Provide the (x, y) coordinate of the cell's center where the given text is located.  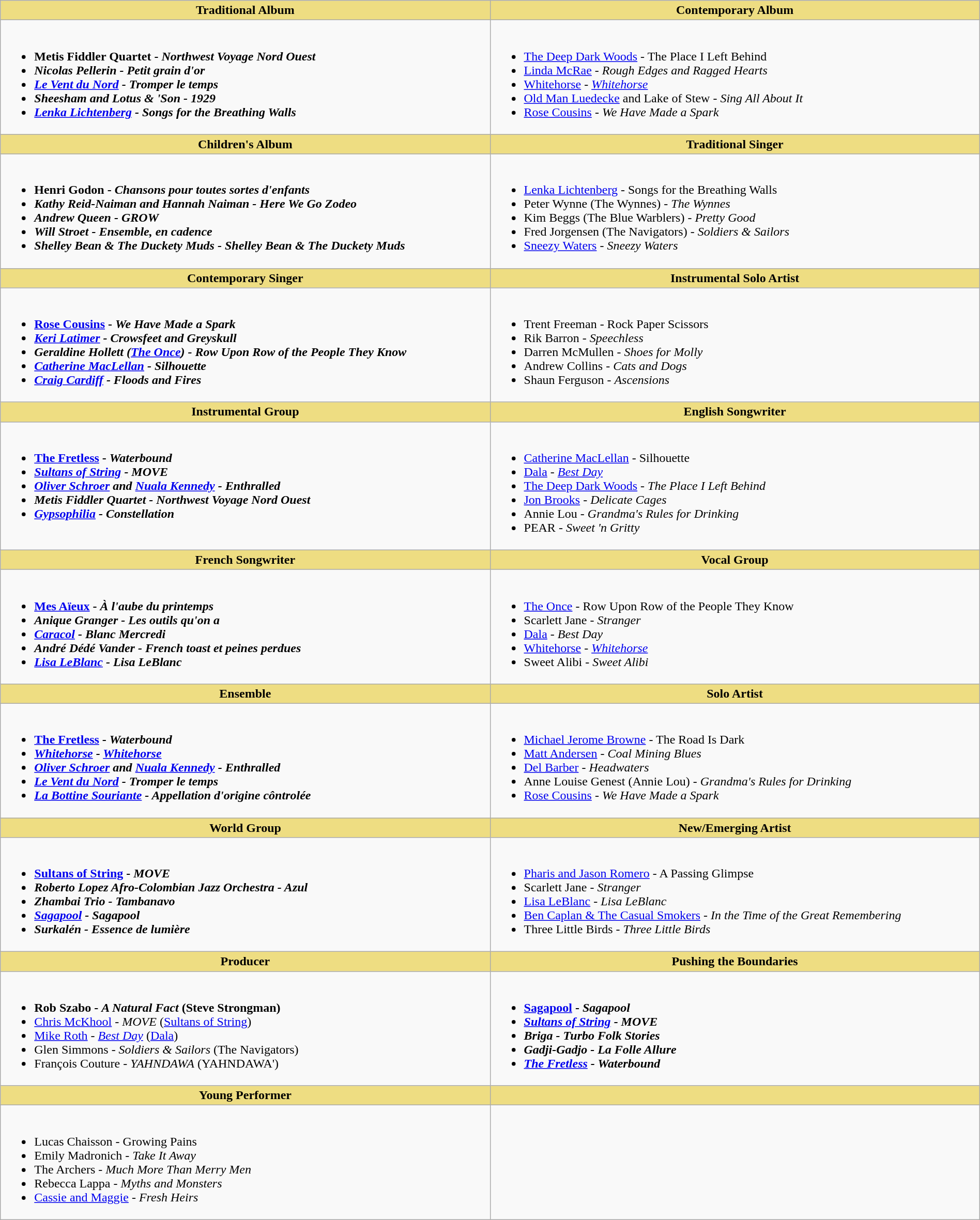
The Once - Row Upon Row of the People They KnowScarlett Jane - StrangerDala - Best DayWhitehorse - WhitehorseSweet Alibi - Sweet Alibi (735, 626)
English Songwriter (735, 412)
Young Performer (245, 1095)
Producer (245, 962)
World Group (245, 827)
Solo Artist (735, 693)
Children's Album (245, 144)
Pushing the Boundaries (735, 962)
New/Emerging Artist (735, 827)
Instrumental Group (245, 412)
Sagapool - SagapoolSultans of String - MOVEBriga - Turbo Folk StoriesGadji-Gadjo - La Folle AllureThe Fretless - Waterbound (735, 1028)
Instrumental Solo Artist (735, 278)
Contemporary Album (735, 10)
Vocal Group (735, 560)
Traditional Singer (735, 144)
Traditional Album (245, 10)
Ensemble (245, 693)
French Songwriter (245, 560)
Contemporary Singer (245, 278)
Trent Freeman - Rock Paper ScissorsRik Barron - SpeechlessDarren McMullen - Shoes for MollyAndrew Collins - Cats and DogsShaun Ferguson - Ascensions (735, 345)
Sultans of String - MOVERoberto Lopez Afro-Colombian Jazz Orchestra - AzulZhambai Trio - TambanavoSagapool - SagapoolSurkalén - Essence de lumière (245, 895)
